Search for the cell housing the specified text and yield its [X, Y] center coordinate. 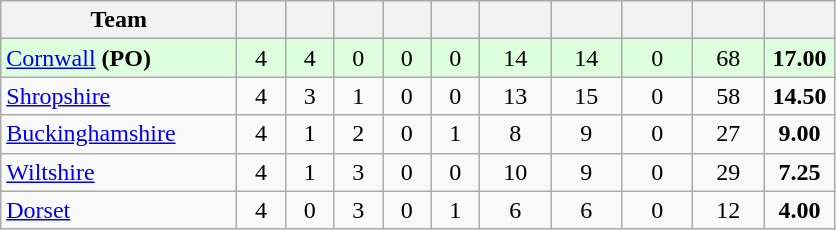
8 [516, 134]
27 [728, 134]
12 [728, 210]
13 [516, 96]
Dorset [119, 210]
Wiltshire [119, 172]
4.00 [800, 210]
29 [728, 172]
Buckinghamshire [119, 134]
2 [358, 134]
68 [728, 58]
Team [119, 20]
10 [516, 172]
Shropshire [119, 96]
9.00 [800, 134]
15 [586, 96]
7.25 [800, 172]
Cornwall (PO) [119, 58]
17.00 [800, 58]
58 [728, 96]
14.50 [800, 96]
